Search for the cell housing the specified text and yield its [x, y] center coordinate. 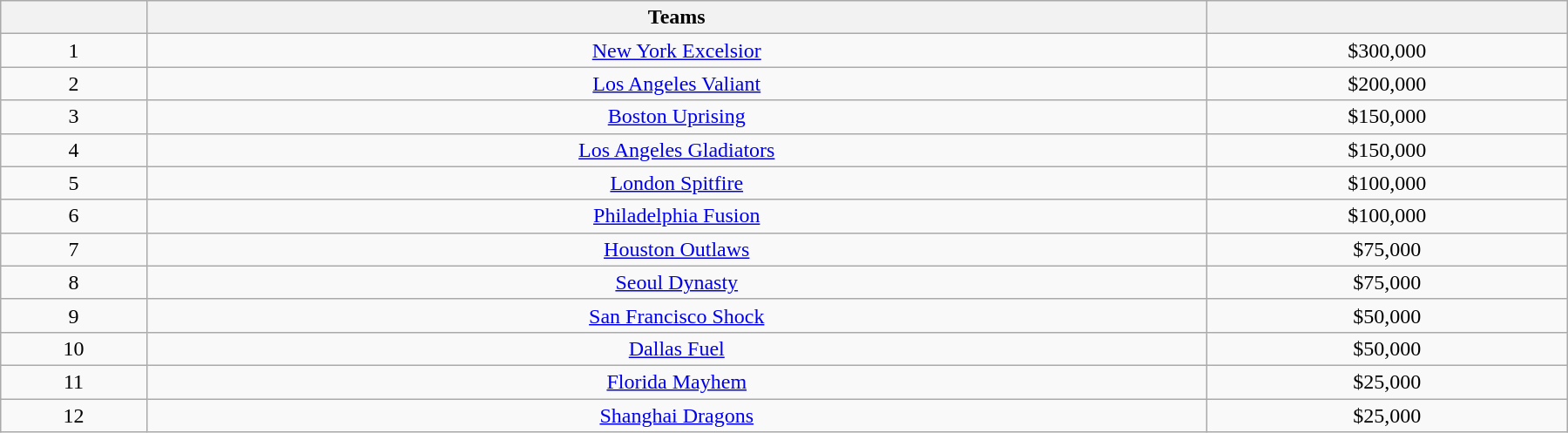
4 [73, 150]
8 [73, 282]
Seoul Dynasty [677, 282]
$300,000 [1387, 51]
Los Angeles Gladiators [677, 150]
7 [73, 249]
10 [73, 348]
Shanghai Dragons [677, 416]
New York Excelsior [677, 51]
Boston Uprising [677, 117]
Florida Mayhem [677, 382]
11 [73, 382]
Teams [677, 17]
12 [73, 416]
London Spitfire [677, 183]
Dallas Fuel [677, 348]
6 [73, 216]
$200,000 [1387, 84]
1 [73, 51]
Los Angeles Valiant [677, 84]
Houston Outlaws [677, 249]
Philadelphia Fusion [677, 216]
5 [73, 183]
9 [73, 315]
2 [73, 84]
3 [73, 117]
San Francisco Shock [677, 315]
